Search for the cell housing the specified text and yield its (X, Y) center coordinate. 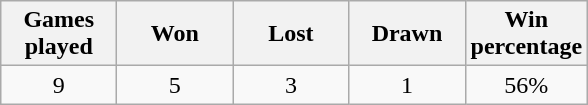
1 (407, 85)
Win percentage (526, 34)
3 (291, 85)
Won (175, 34)
Drawn (407, 34)
9 (59, 85)
5 (175, 85)
56% (526, 85)
Lost (291, 34)
Games played (59, 34)
